Capture the cell that displays the provided text and extract its [X, Y] central coordinate. 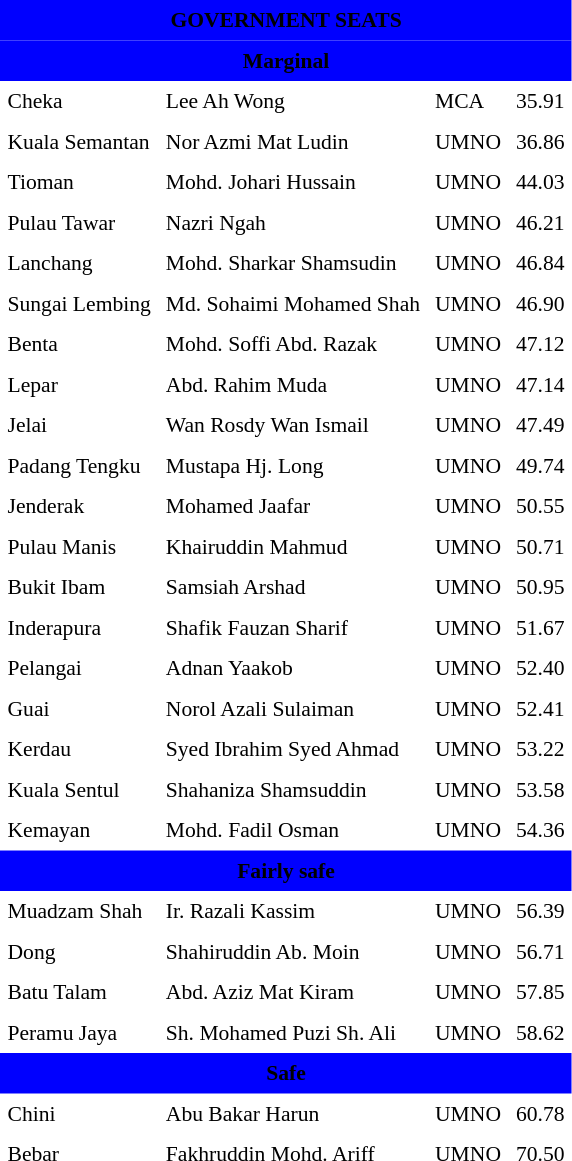
Safe [286, 1073]
47.12 [540, 344]
Pulau Tawar [79, 222]
Lepar [79, 384]
Samsiah Arshad [292, 587]
Md. Sohaimi Mohamed Shah [292, 303]
Abd. Rahim Muda [292, 384]
60.78 [540, 1113]
Khairuddin Mahmud [292, 546]
Mohd. Soffi Abd. Razak [292, 344]
Lanchang [79, 263]
Dong [79, 951]
Sh. Mohamed Puzi Sh. Ali [292, 1032]
Ir. Razali Kassim [292, 911]
Bukit Ibam [79, 587]
Pelangai [79, 668]
MCA [468, 101]
Benta [79, 344]
Muadzam Shah [79, 911]
Guai [79, 708]
52.41 [540, 708]
Kemayan [79, 830]
53.22 [540, 749]
46.21 [540, 222]
53.58 [540, 789]
Mohd. Johari Hussain [292, 182]
Tioman [79, 182]
Chini [79, 1113]
Abd. Aziz Mat Kiram [292, 992]
Cheka [79, 101]
Kerdau [79, 749]
Mohd. Fadil Osman [292, 830]
49.74 [540, 465]
58.62 [540, 1032]
54.36 [540, 830]
Batu Talam [79, 992]
Kuala Sentul [79, 789]
50.71 [540, 546]
GOVERNMENT SEATS [286, 20]
Shahaniza Shamsuddin [292, 789]
Sungai Lembing [79, 303]
Norol Azali Sulaiman [292, 708]
44.03 [540, 182]
Pulau Manis [79, 546]
36.86 [540, 141]
56.39 [540, 911]
47.14 [540, 384]
Lee Ah Wong [292, 101]
Inderapura [79, 627]
Kuala Semantan [79, 141]
Mohd. Sharkar Shamsudin [292, 263]
50.55 [540, 506]
Jelai [79, 425]
Marginal [286, 60]
Shahiruddin Ab. Moin [292, 951]
46.90 [540, 303]
35.91 [540, 101]
Peramu Jaya [79, 1032]
Mustapa Hj. Long [292, 465]
Nazri Ngah [292, 222]
Adnan Yaakob [292, 668]
46.84 [540, 263]
47.49 [540, 425]
Shafik Fauzan Sharif [292, 627]
Jenderak [79, 506]
Syed Ibrahim Syed Ahmad [292, 749]
Wan Rosdy Wan Ismail [292, 425]
57.85 [540, 992]
Fairly safe [286, 870]
56.71 [540, 951]
Nor Azmi Mat Ludin [292, 141]
50.95 [540, 587]
52.40 [540, 668]
Mohamed Jaafar [292, 506]
Padang Tengku [79, 465]
Abu Bakar Harun [292, 1113]
51.67 [540, 627]
